Output the (x, y) coordinate of the center of the cell containing the given text.  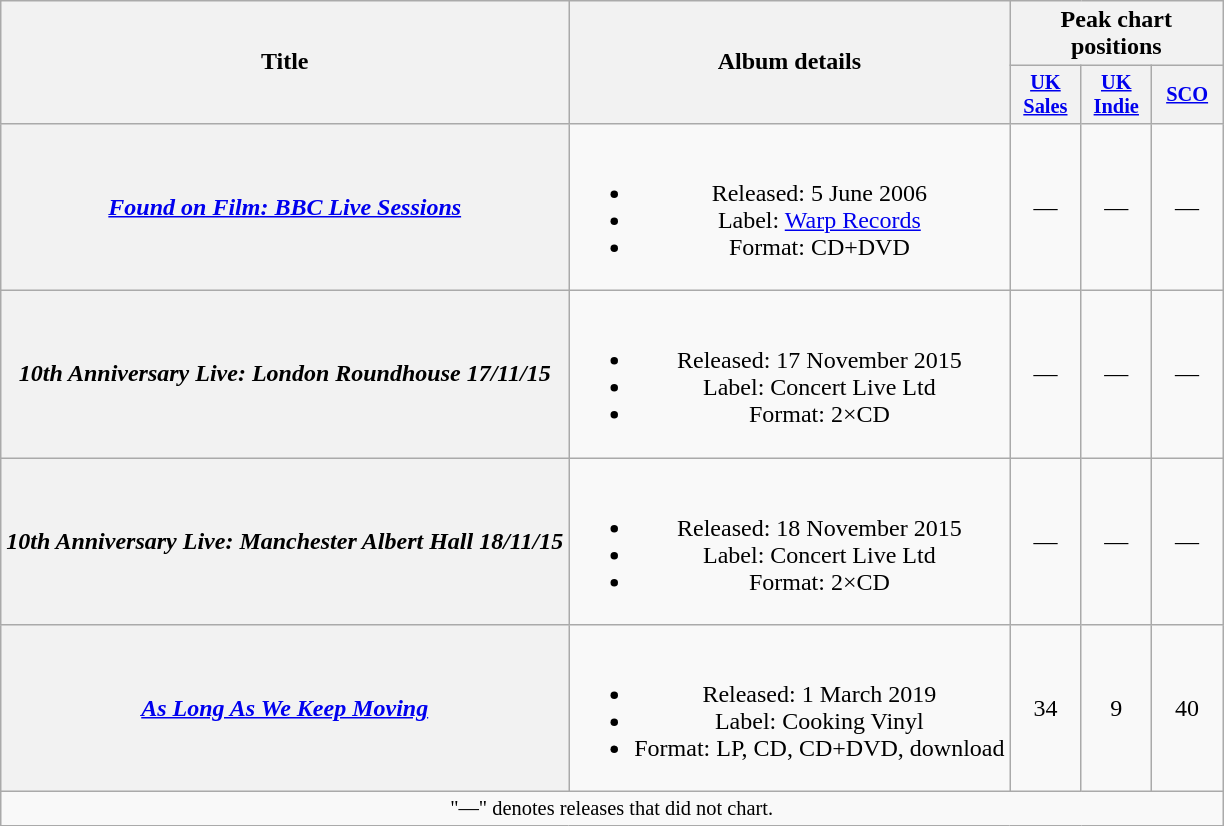
UKIndie (1116, 95)
40 (1188, 708)
UKSales (1046, 95)
"—" denotes releases that did not chart. (612, 809)
10th Anniversary Live: London Roundhouse 17/11/15 (285, 374)
Peak chart positions (1116, 34)
10th Anniversary Live: Manchester Albert Hall 18/11/15 (285, 542)
As Long As We Keep Moving (285, 708)
Found on Film: BBC Live Sessions (285, 206)
Album details (790, 62)
Title (285, 62)
Released: 18 November 2015Label: Concert Live LtdFormat: 2×CD (790, 542)
34 (1046, 708)
SCO (1188, 95)
Released: 5 June 2006Label: Warp RecordsFormat: CD+DVD (790, 206)
9 (1116, 708)
Released: 17 November 2015Label: Concert Live LtdFormat: 2×CD (790, 374)
Released: 1 March 2019Label: Cooking VinylFormat: LP, CD, CD+DVD, download (790, 708)
